Find where the given text appears and provide that cell's center as [x, y] coordinate. 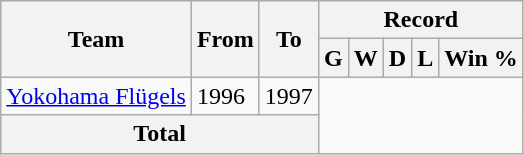
1997 [288, 96]
D [397, 58]
From [225, 39]
Total [160, 134]
Yokohama Flügels [96, 96]
To [288, 39]
W [366, 58]
Team [96, 39]
G [333, 58]
Win % [482, 58]
L [426, 58]
Record [420, 20]
1996 [225, 96]
